From the cell containing the given text, extract its center point as [X, Y] coordinate. 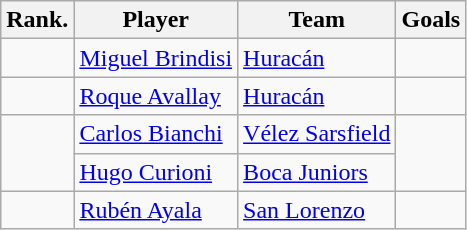
Team [317, 20]
Vélez Sarsfield [317, 134]
Carlos Bianchi [156, 134]
Goals [431, 20]
Boca Juniors [317, 172]
San Lorenzo [317, 210]
Hugo Curioni [156, 172]
Rank. [38, 20]
Player [156, 20]
Miguel Brindisi [156, 58]
Rubén Ayala [156, 210]
Roque Avallay [156, 96]
